Return (X, Y) of the center of cell containing provided text 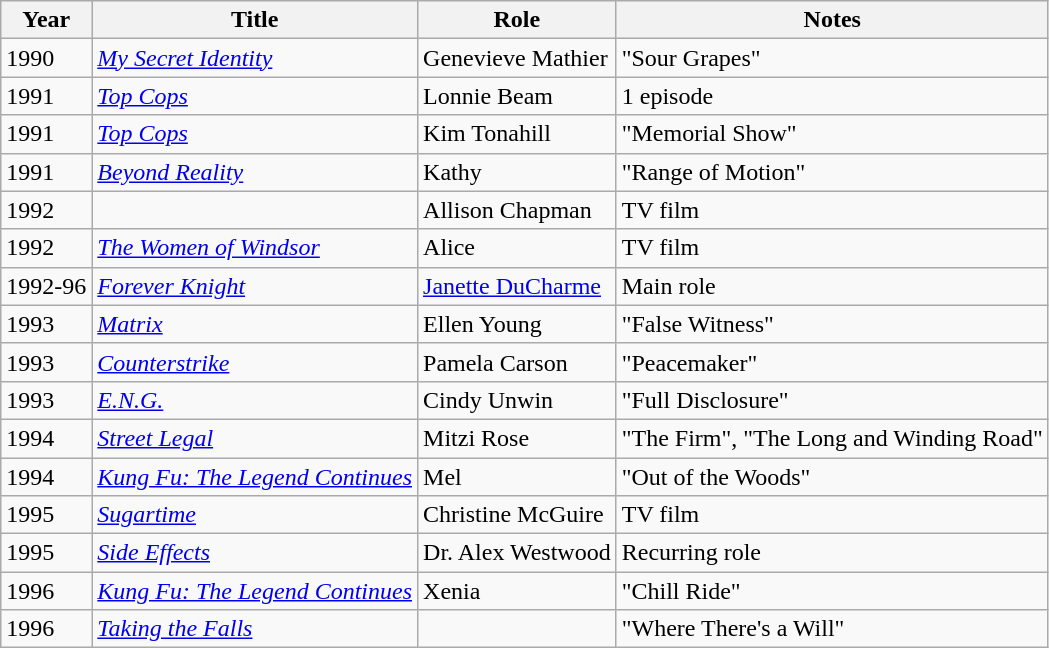
"Memorial Show" (832, 134)
"Where There's a Will" (832, 629)
Genevieve Mathier (518, 58)
Mel (518, 477)
Ellen Young (518, 324)
"Full Disclosure" (832, 400)
"Sour Grapes" (832, 58)
"Peacemaker" (832, 362)
Matrix (255, 324)
Role (518, 20)
Forever Knight (255, 286)
Street Legal (255, 438)
Notes (832, 20)
Kathy (518, 172)
Taking the Falls (255, 629)
1990 (46, 58)
"Out of the Woods" (832, 477)
Side Effects (255, 553)
Janette DuCharme (518, 286)
Mitzi Rose (518, 438)
"Range of Motion" (832, 172)
Alice (518, 248)
The Women of Windsor (255, 248)
Cindy Unwin (518, 400)
Year (46, 20)
Allison Chapman (518, 210)
Christine McGuire (518, 515)
Counterstrike (255, 362)
Xenia (518, 591)
Sugartime (255, 515)
Pamela Carson (518, 362)
"Chill Ride" (832, 591)
Dr. Alex Westwood (518, 553)
My Secret Identity (255, 58)
Beyond Reality (255, 172)
E.N.G. (255, 400)
Lonnie Beam (518, 96)
Recurring role (832, 553)
1 episode (832, 96)
Main role (832, 286)
"False Witness" (832, 324)
Title (255, 20)
1992-96 (46, 286)
"The Firm", "The Long and Winding Road" (832, 438)
Kim Tonahill (518, 134)
